Detect which cell encompasses the target text, then output its (X, Y) center coordinate. 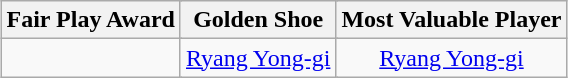
Golden Shoe (258, 20)
Fair Play Award (91, 20)
Most Valuable Player (452, 20)
